Find where the given text appears and provide that cell's center as [x, y] coordinate. 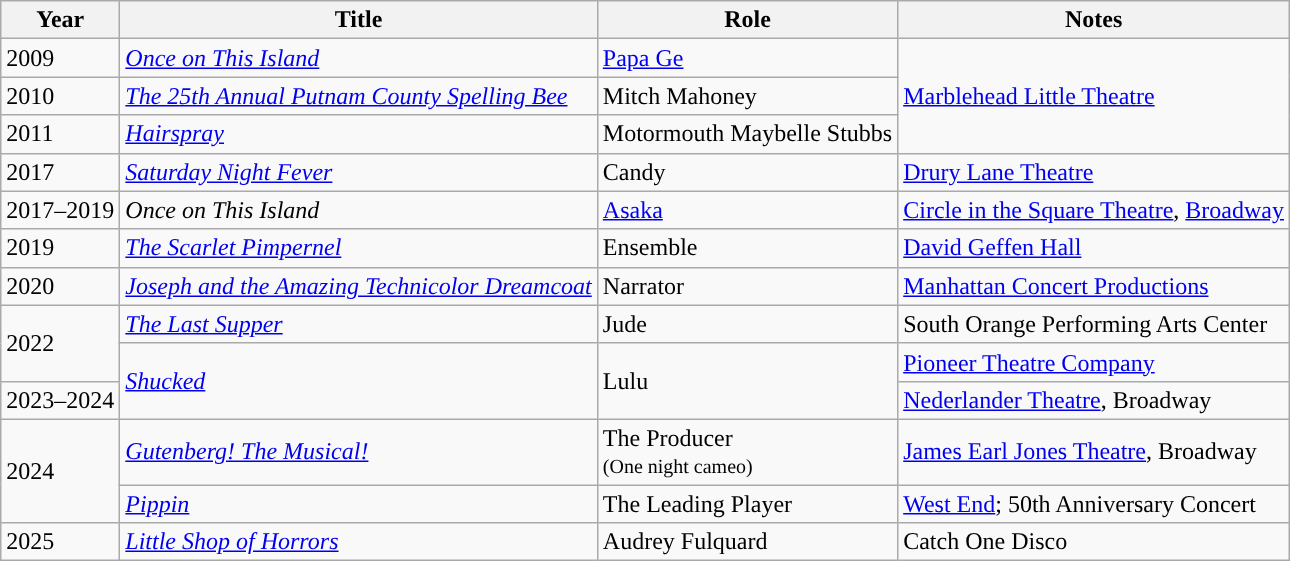
David Geffen Hall [1094, 248]
Manhattan Concert Productions [1094, 286]
2010 [60, 96]
Ensemble [747, 248]
2020 [60, 286]
Marblehead Little Theatre [1094, 96]
Asaka [747, 210]
Year [60, 20]
Audrey Fulquard [747, 542]
South Orange Performing Arts Center [1094, 324]
Mitch Mahoney [747, 96]
2025 [60, 542]
Candy [747, 172]
2009 [60, 58]
The Leading Player [747, 503]
The Scarlet Pimpernel [358, 248]
Papa Ge [747, 58]
The Last Supper [358, 324]
James Earl Jones Theatre, Broadway [1094, 452]
Motormouth Maybelle Stubbs [747, 134]
2023–2024 [60, 400]
Hairspray [358, 134]
The 25th Annual Putnam County Spelling Bee [358, 96]
The Producer(One night cameo) [747, 452]
Saturday Night Fever [358, 172]
Narrator [747, 286]
West End; 50th Anniversary Concert [1094, 503]
Jude [747, 324]
2024 [60, 470]
Lulu [747, 381]
Little Shop of Horrors [358, 542]
Joseph and the Amazing Technicolor Dreamcoat [358, 286]
Notes [1094, 20]
Pioneer Theatre Company [1094, 362]
Catch One Disco [1094, 542]
Shucked [358, 381]
Drury Lane Theatre [1094, 172]
2017–2019 [60, 210]
Circle in the Square Theatre, Broadway [1094, 210]
2017 [60, 172]
Gutenberg! The Musical! [358, 452]
2019 [60, 248]
2011 [60, 134]
Pippin [358, 503]
Role [747, 20]
Title [358, 20]
2022 [60, 343]
Nederlander Theatre, Broadway [1094, 400]
